From the cell containing the given text, extract its center point as [x, y] coordinate. 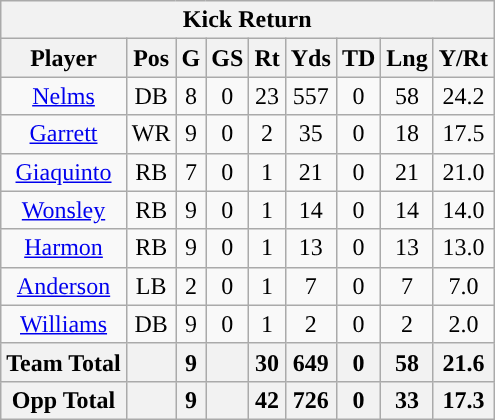
30 [267, 362]
726 [310, 400]
Y/Rt [463, 58]
14.0 [463, 210]
Pos [151, 58]
Player [64, 58]
35 [310, 134]
Harmon [64, 248]
42 [267, 400]
Team Total [64, 362]
33 [407, 400]
LB [151, 286]
17.3 [463, 400]
WR [151, 134]
GS [228, 58]
24.2 [463, 96]
18 [407, 134]
Lng [407, 58]
7.0 [463, 286]
21.6 [463, 362]
G [191, 58]
23 [267, 96]
Rt [267, 58]
17.5 [463, 134]
Williams [64, 324]
21.0 [463, 172]
13.0 [463, 248]
Yds [310, 58]
Kick Return [248, 20]
Garrett [64, 134]
Anderson [64, 286]
Nelms [64, 96]
8 [191, 96]
Wonsley [64, 210]
TD [358, 58]
557 [310, 96]
2.0 [463, 324]
Opp Total [64, 400]
Giaquinto [64, 172]
649 [310, 362]
